Return (x, y) of the center of cell containing provided text 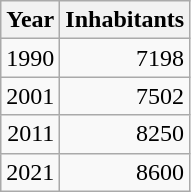
7502 (125, 96)
1990 (30, 58)
8600 (125, 172)
7198 (125, 58)
Year (30, 20)
8250 (125, 134)
Inhabitants (125, 20)
2001 (30, 96)
2011 (30, 134)
2021 (30, 172)
